For the text-containing cell, return its midpoint in (x, y) coordinate format. 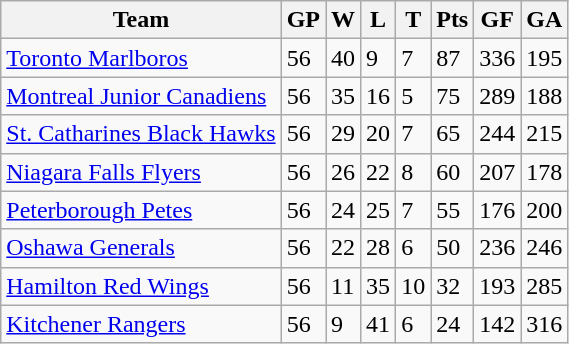
195 (544, 58)
316 (544, 324)
Kitchener Rangers (141, 324)
20 (378, 134)
142 (498, 324)
Toronto Marlboros (141, 58)
St. Catharines Black Hawks (141, 134)
60 (452, 172)
11 (344, 286)
32 (452, 286)
178 (544, 172)
193 (498, 286)
289 (498, 96)
176 (498, 210)
16 (378, 96)
L (378, 20)
Peterborough Petes (141, 210)
T (414, 20)
200 (544, 210)
207 (498, 172)
10 (414, 286)
246 (544, 248)
215 (544, 134)
285 (544, 286)
40 (344, 58)
Montreal Junior Canadiens (141, 96)
Pts (452, 20)
26 (344, 172)
244 (498, 134)
GF (498, 20)
188 (544, 96)
336 (498, 58)
75 (452, 96)
87 (452, 58)
29 (344, 134)
25 (378, 210)
Oshawa Generals (141, 248)
55 (452, 210)
Hamilton Red Wings (141, 286)
Team (141, 20)
236 (498, 248)
65 (452, 134)
50 (452, 248)
GP (303, 20)
GA (544, 20)
5 (414, 96)
28 (378, 248)
Niagara Falls Flyers (141, 172)
41 (378, 324)
W (344, 20)
8 (414, 172)
